Determine the (x, y) coordinate at the center of the cell enclosing the given text.  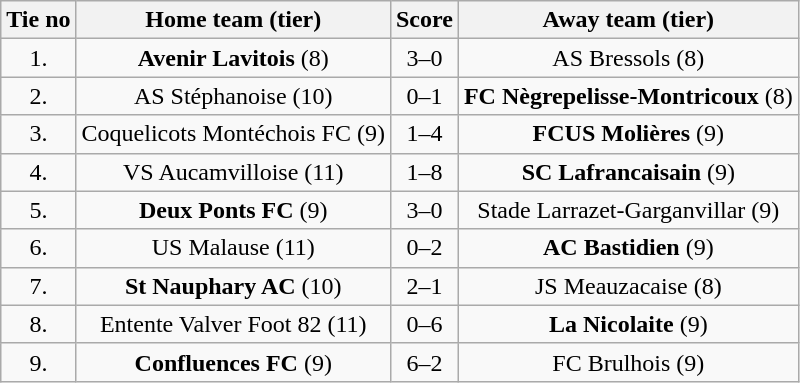
US Malause (11) (233, 248)
FC Brulhois (9) (628, 362)
VS Aucamvilloise (11) (233, 172)
Stade Larrazet-Garganvillar (9) (628, 210)
6. (38, 248)
Entente Valver Foot 82 (11) (233, 324)
La Nicolaite (9) (628, 324)
9. (38, 362)
Tie no (38, 20)
AS Bressols (8) (628, 58)
8. (38, 324)
0–2 (424, 248)
3. (38, 134)
AC Bastidien (9) (628, 248)
Coquelicots Montéchois FC (9) (233, 134)
SC Lafrancaisain (9) (628, 172)
AS Stéphanoise (10) (233, 96)
Score (424, 20)
2. (38, 96)
St Nauphary AC (10) (233, 286)
2–1 (424, 286)
FC Nègrepelisse-Montricoux (8) (628, 96)
4. (38, 172)
FCUS Molières (9) (628, 134)
Confluences FC (9) (233, 362)
JS Meauzacaise (8) (628, 286)
Away team (tier) (628, 20)
Home team (tier) (233, 20)
5. (38, 210)
Avenir Lavitois (8) (233, 58)
6–2 (424, 362)
Deux Ponts FC (9) (233, 210)
1. (38, 58)
0–6 (424, 324)
7. (38, 286)
0–1 (424, 96)
1–4 (424, 134)
1–8 (424, 172)
